From the cell containing the given text, extract its center point as (x, y) coordinate. 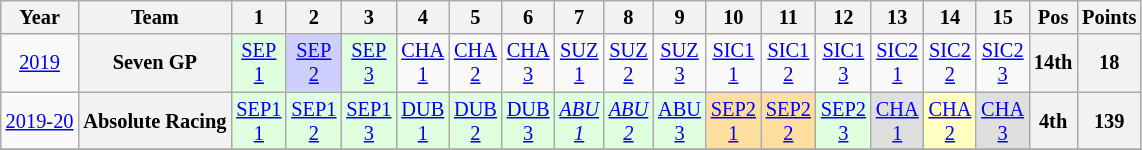
15 (1002, 17)
10 (734, 17)
ABU2 (628, 121)
18 (1109, 63)
DUB1 (422, 121)
SUZ2 (628, 63)
SEP13 (368, 121)
139 (1109, 121)
2019 (40, 63)
6 (528, 17)
Seven GP (154, 63)
SEP21 (734, 121)
SEP3 (368, 63)
11 (788, 17)
8 (628, 17)
4 (422, 17)
SEP12 (314, 121)
SIC21 (898, 63)
7 (580, 17)
DUB3 (528, 121)
DUB2 (476, 121)
4th (1053, 121)
14th (1053, 63)
SEP11 (258, 121)
ABU3 (680, 121)
14 (950, 17)
1 (258, 17)
SUZ3 (680, 63)
Pos (1053, 17)
ABU1 (580, 121)
SEP1 (258, 63)
SIC13 (844, 63)
3 (368, 17)
SIC11 (734, 63)
SIC23 (1002, 63)
Year (40, 17)
2 (314, 17)
9 (680, 17)
SIC22 (950, 63)
12 (844, 17)
SEP23 (844, 121)
SUZ1 (580, 63)
2019-20 (40, 121)
SEP22 (788, 121)
Absolute Racing (154, 121)
5 (476, 17)
13 (898, 17)
Points (1109, 17)
SIC12 (788, 63)
Team (154, 17)
SEP2 (314, 63)
